Return [X, Y] of the center of cell containing provided text 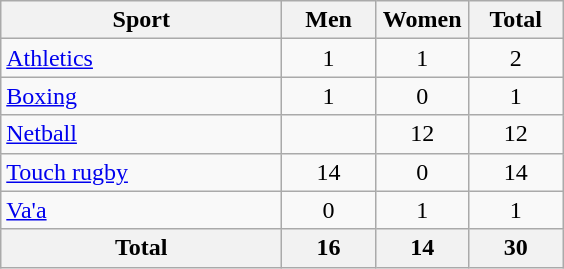
Women [422, 20]
30 [516, 248]
Athletics [142, 58]
Netball [142, 134]
Sport [142, 20]
Men [329, 20]
2 [516, 58]
Touch rugby [142, 172]
Va'a [142, 210]
16 [329, 248]
Boxing [142, 96]
